Scan for the cell matching the given text and deliver its [x, y] coordinate at center. 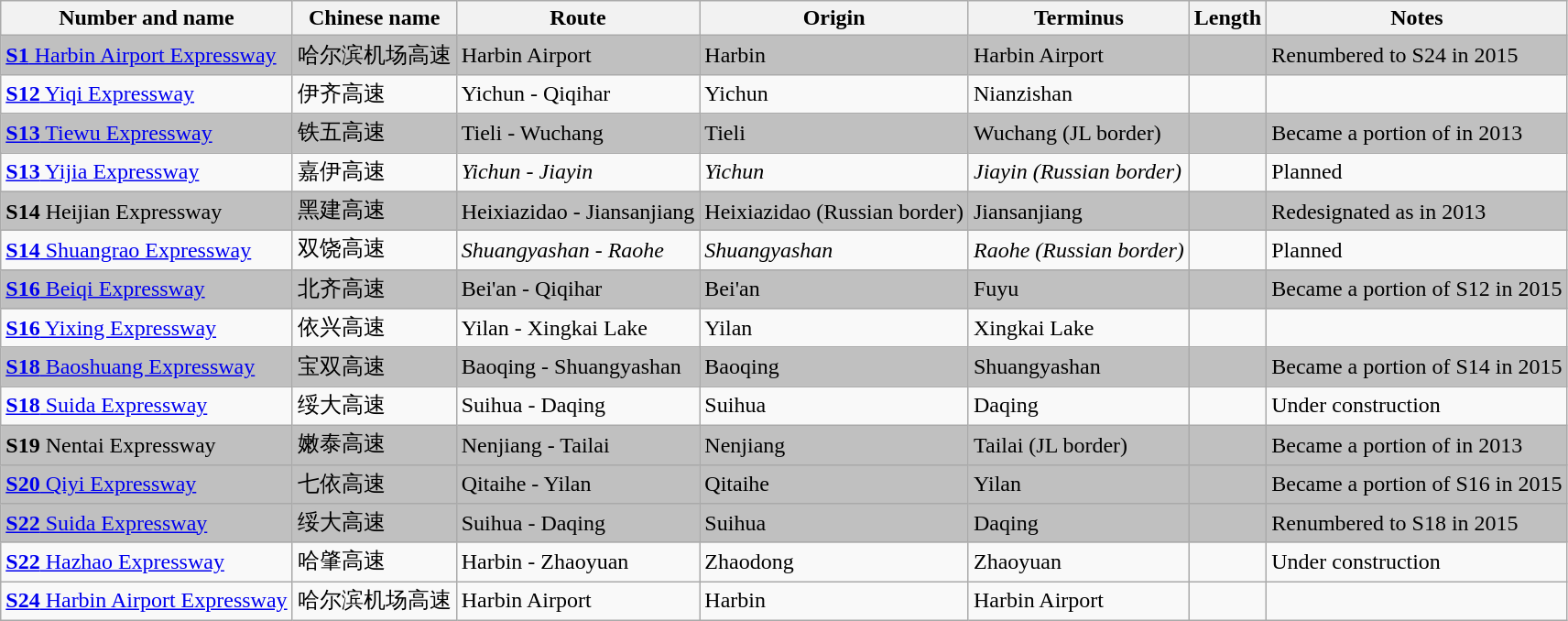
铁五高速 [374, 134]
双饶高速 [374, 251]
S14 Heijian Expressway [147, 211]
Bei'an - Qiqihar [578, 289]
Yilan - Xingkai Lake [578, 328]
S12 Yiqi Expressway [147, 93]
S24 Harbin Airport Expressway [147, 601]
Xingkai Lake [1079, 328]
Length [1227, 18]
Wuchang (JL border) [1079, 134]
伊齐高速 [374, 93]
Jiayin (Russian border) [1079, 172]
Tieli [834, 134]
依兴高速 [374, 328]
Bei'an [834, 289]
Qitaihe [834, 484]
Chinese name [374, 18]
Zhaodong [834, 562]
Nenjiang - Tailai [578, 445]
Yichun - Qiqihar [578, 93]
Zhaoyuan [1079, 562]
嘉伊高速 [374, 172]
S20 Qiyi Expressway [147, 484]
Redesignated as in 2013 [1417, 211]
宝双高速 [374, 366]
北齐高速 [374, 289]
Tieli - Wuchang [578, 134]
S16 Yixing Expressway [147, 328]
Shuangyashan - Raohe [578, 251]
S14 Shuangrao Expressway [147, 251]
Tailai (JL border) [1079, 445]
Raohe (Russian border) [1079, 251]
Qitaihe - Yilan [578, 484]
Became a portion of S12 in 2015 [1417, 289]
Renumbered to S24 in 2015 [1417, 55]
S18 Baoshuang Expressway [147, 366]
S1 Harbin Airport Expressway [147, 55]
Yichun - Jiayin [578, 172]
哈肇高速 [374, 562]
Heixiazidao - Jiansanjiang [578, 211]
Became a portion of S14 in 2015 [1417, 366]
Terminus [1079, 18]
Renumbered to S18 in 2015 [1417, 524]
S22 Suida Expressway [147, 524]
Route [578, 18]
Fuyu [1079, 289]
Notes [1417, 18]
七依高速 [374, 484]
Origin [834, 18]
Baoqing - Shuangyashan [578, 366]
嫩泰高速 [374, 445]
S13 Yijia Expressway [147, 172]
黑建高速 [374, 211]
S18 Suida Expressway [147, 407]
Nianzishan [1079, 93]
S16 Beiqi Expressway [147, 289]
Became a portion of S16 in 2015 [1417, 484]
S22 Hazhao Expressway [147, 562]
S19 Nentai Expressway [147, 445]
Heixiazidao (Russian border) [834, 211]
S13 Tiewu Expressway [147, 134]
Jiansanjiang [1079, 211]
Nenjiang [834, 445]
Baoqing [834, 366]
Harbin - Zhaoyuan [578, 562]
Number and name [147, 18]
